Return (x, y) of the center of cell containing provided text 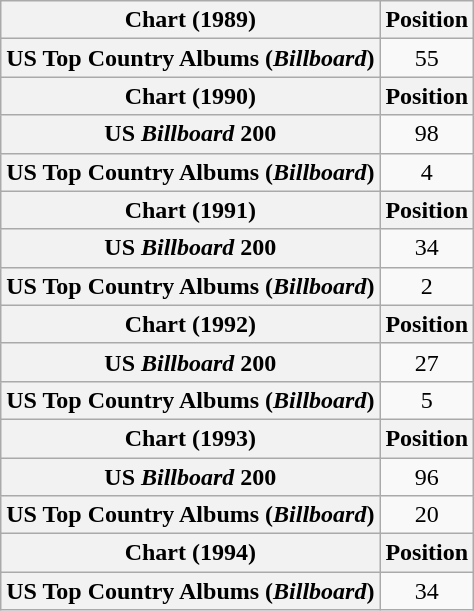
55 (427, 58)
4 (427, 172)
98 (427, 134)
Chart (1994) (190, 553)
96 (427, 477)
Chart (1989) (190, 20)
Chart (1992) (190, 324)
2 (427, 286)
Chart (1991) (190, 210)
Chart (1990) (190, 96)
27 (427, 362)
5 (427, 400)
Chart (1993) (190, 438)
20 (427, 515)
